For the text-containing cell, return its midpoint in (X, Y) coordinate format. 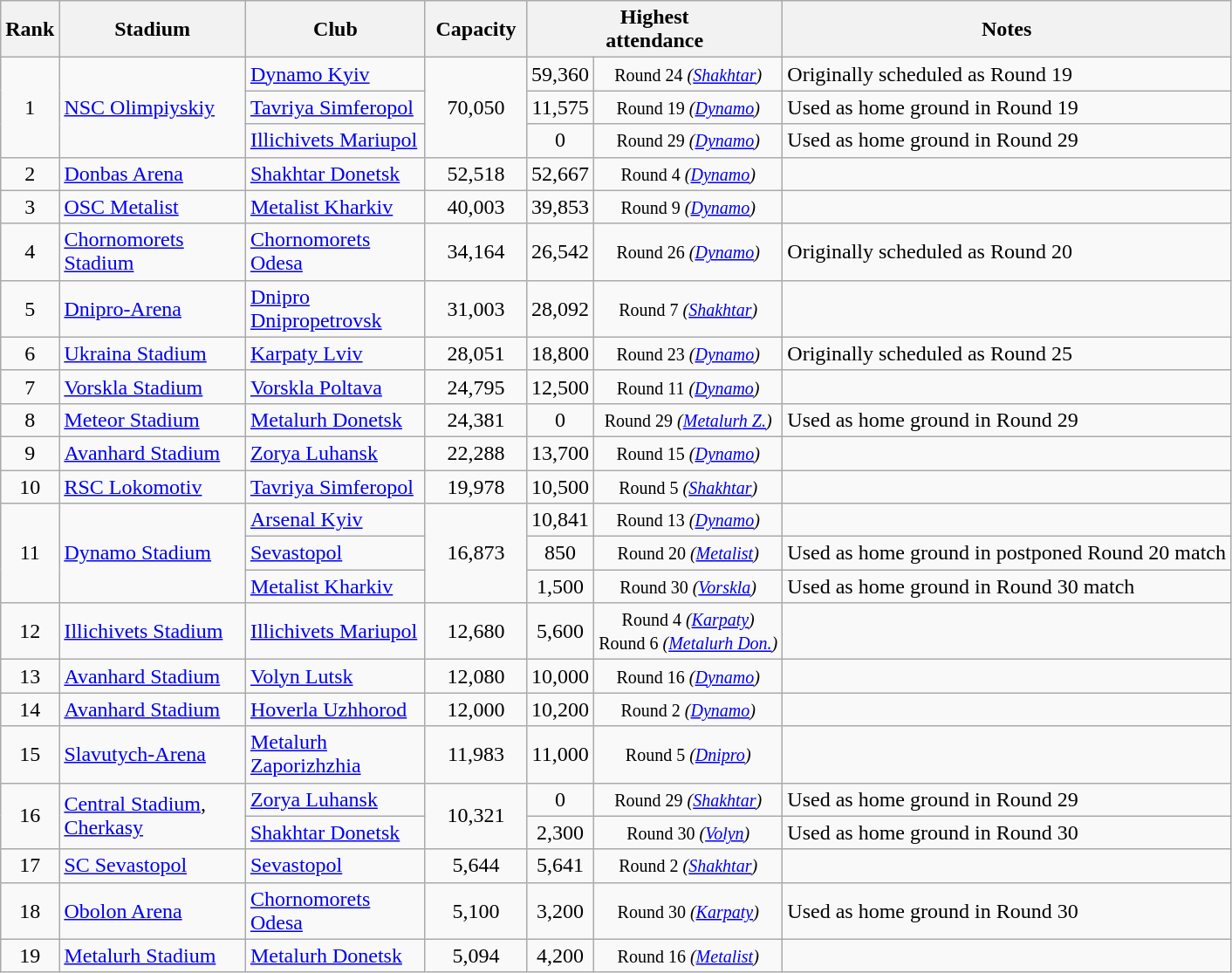
1,500 (560, 586)
Highestattendance (654, 30)
22,288 (476, 453)
Metalurh Stadium (153, 956)
Central Stadium, Cherkasy (153, 816)
13 (30, 676)
8 (30, 420)
Ukraina Stadium (153, 353)
Round 5 (Shakhtar) (688, 486)
6 (30, 353)
Round 4 (Karpaty)Round 6 (Metalurh Don.) (688, 632)
Meteor Stadium (153, 420)
Stadium (153, 30)
2 (30, 174)
12,680 (476, 632)
Dnipro-Arena (153, 309)
Illichivets Stadium (153, 632)
Originally scheduled as Round 25 (1007, 353)
Round 16 (Metalist) (688, 956)
SC Sevastopol (153, 866)
10,200 (560, 709)
Used as home ground in Round 19 (1007, 107)
Round 16 (Dynamo) (688, 676)
15 (30, 754)
7 (30, 387)
Round 30 (Volyn) (688, 833)
Originally scheduled as Round 20 (1007, 251)
10,000 (560, 676)
59,360 (560, 74)
11,000 (560, 754)
Round 5 (Dnipro) (688, 754)
52,667 (560, 174)
Round 15 (Dynamo) (688, 453)
39,853 (560, 207)
4 (30, 251)
52,518 (476, 174)
13,700 (560, 453)
Slavutych-Arena (153, 754)
Arsenal Kyiv (335, 520)
5,644 (476, 866)
5,641 (560, 866)
16 (30, 816)
Notes (1007, 30)
10,841 (560, 520)
Obolon Arena (153, 911)
5 (30, 309)
Used as home ground in Round 30 match (1007, 586)
Dynamo Kyiv (335, 74)
24,795 (476, 387)
Capacity (476, 30)
3,200 (560, 911)
RSC Lokomotiv (153, 486)
Round 29 (Shakhtar) (688, 799)
Metalurh Zaporizhzhia (335, 754)
Karpaty Lviv (335, 353)
Round 9 (Dynamo) (688, 207)
Hoverla Uzhhorod (335, 709)
12,000 (476, 709)
18,800 (560, 353)
16,873 (476, 553)
Dynamo Stadium (153, 553)
Round 30 (Karpaty) (688, 911)
28,051 (476, 353)
70,050 (476, 107)
18 (30, 911)
Round 2 (Dynamo) (688, 709)
850 (560, 553)
Round 20 (Metalist) (688, 553)
5,094 (476, 956)
12,080 (476, 676)
Round 4 (Dynamo) (688, 174)
5,600 (560, 632)
Round 24 (Shakhtar) (688, 74)
Chornomorets Stadium (153, 251)
12 (30, 632)
Used as home ground in postponed Round 20 match (1007, 553)
19,978 (476, 486)
17 (30, 866)
24,381 (476, 420)
Originally scheduled as Round 19 (1007, 74)
26,542 (560, 251)
19 (30, 956)
11 (30, 553)
Rank (30, 30)
11,575 (560, 107)
Vorskla Poltava (335, 387)
Round 13 (Dynamo) (688, 520)
14 (30, 709)
Club (335, 30)
Round 30 (Vorskla) (688, 586)
3 (30, 207)
4,200 (560, 956)
31,003 (476, 309)
11,983 (476, 754)
12,500 (560, 387)
1 (30, 107)
Round 29 (Metalurh Z.) (688, 420)
5,100 (476, 911)
Round 11 (Dynamo) (688, 387)
Round 29 (Dynamo) (688, 140)
Vorskla Stadium (153, 387)
Round 26 (Dynamo) (688, 251)
Donbas Arena (153, 174)
Round 2 (Shakhtar) (688, 866)
40,003 (476, 207)
Volyn Lutsk (335, 676)
2,300 (560, 833)
9 (30, 453)
NSC Olimpiyskiy (153, 107)
28,092 (560, 309)
OSC Metalist (153, 207)
Round 23 (Dynamo) (688, 353)
Dnipro Dnipropetrovsk (335, 309)
10,500 (560, 486)
Round 19 (Dynamo) (688, 107)
Round 7 (Shakhtar) (688, 309)
34,164 (476, 251)
10,321 (476, 816)
10 (30, 486)
